Determine the [X, Y] coordinate at the center of the cell enclosing the given text.  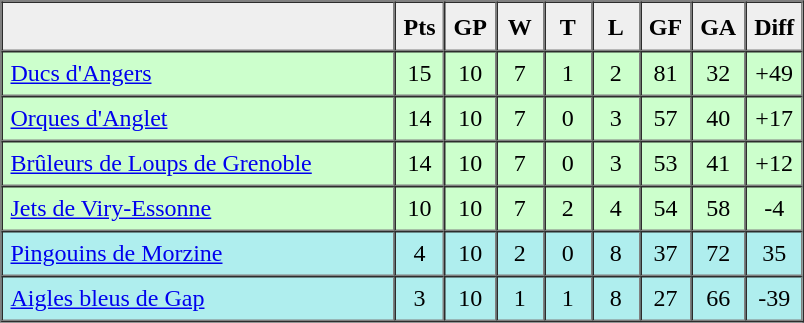
GF [666, 27]
+49 [774, 74]
Pingouins de Morzine [198, 254]
GP [470, 27]
54 [666, 208]
37 [666, 254]
Ducs d'Angers [198, 74]
GA [718, 27]
Orques d'Anglet [198, 118]
Pts [419, 27]
41 [718, 164]
66 [718, 298]
-4 [774, 208]
+17 [774, 118]
T [568, 27]
Aigles bleus de Gap [198, 298]
Brûleurs de Loups de Grenoble [198, 164]
32 [718, 74]
W [520, 27]
40 [718, 118]
53 [666, 164]
-39 [774, 298]
15 [419, 74]
Diff [774, 27]
57 [666, 118]
72 [718, 254]
81 [666, 74]
+12 [774, 164]
Jets de Viry-Essonne [198, 208]
58 [718, 208]
L [616, 27]
27 [666, 298]
35 [774, 254]
